Detect which cell encompasses the target text, then output its [x, y] center coordinate. 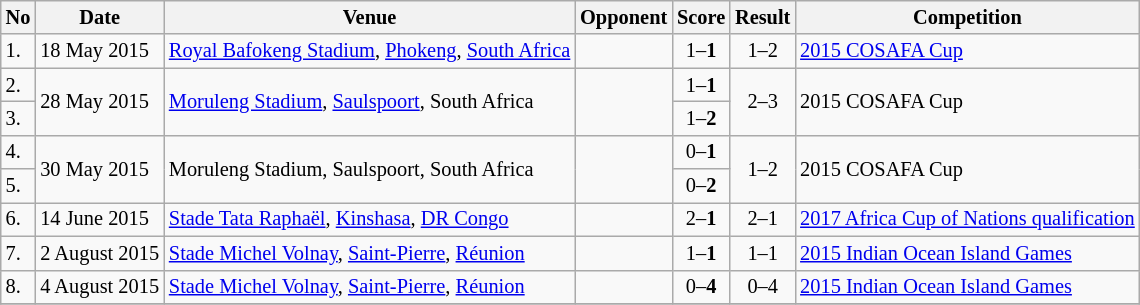
2017 Africa Cup of Nations qualification [967, 219]
6. [18, 219]
Date [100, 17]
8. [18, 287]
0–1 [701, 152]
4. [18, 152]
14 June 2015 [100, 219]
Venue [370, 17]
Opponent [624, 17]
0–2 [701, 186]
Competition [967, 17]
30 May 2015 [100, 168]
2. [18, 85]
Result [762, 17]
Stade Tata Raphaël, Kinshasa, DR Congo [370, 219]
Royal Bafokeng Stadium, Phokeng, South Africa [370, 51]
18 May 2015 [100, 51]
28 May 2015 [100, 102]
1. [18, 51]
3. [18, 118]
7. [18, 253]
2 August 2015 [100, 253]
2–3 [762, 102]
No [18, 17]
5. [18, 186]
4 August 2015 [100, 287]
Score [701, 17]
